Extract the (X, Y) coordinate from the center of the cell holding the provided text.  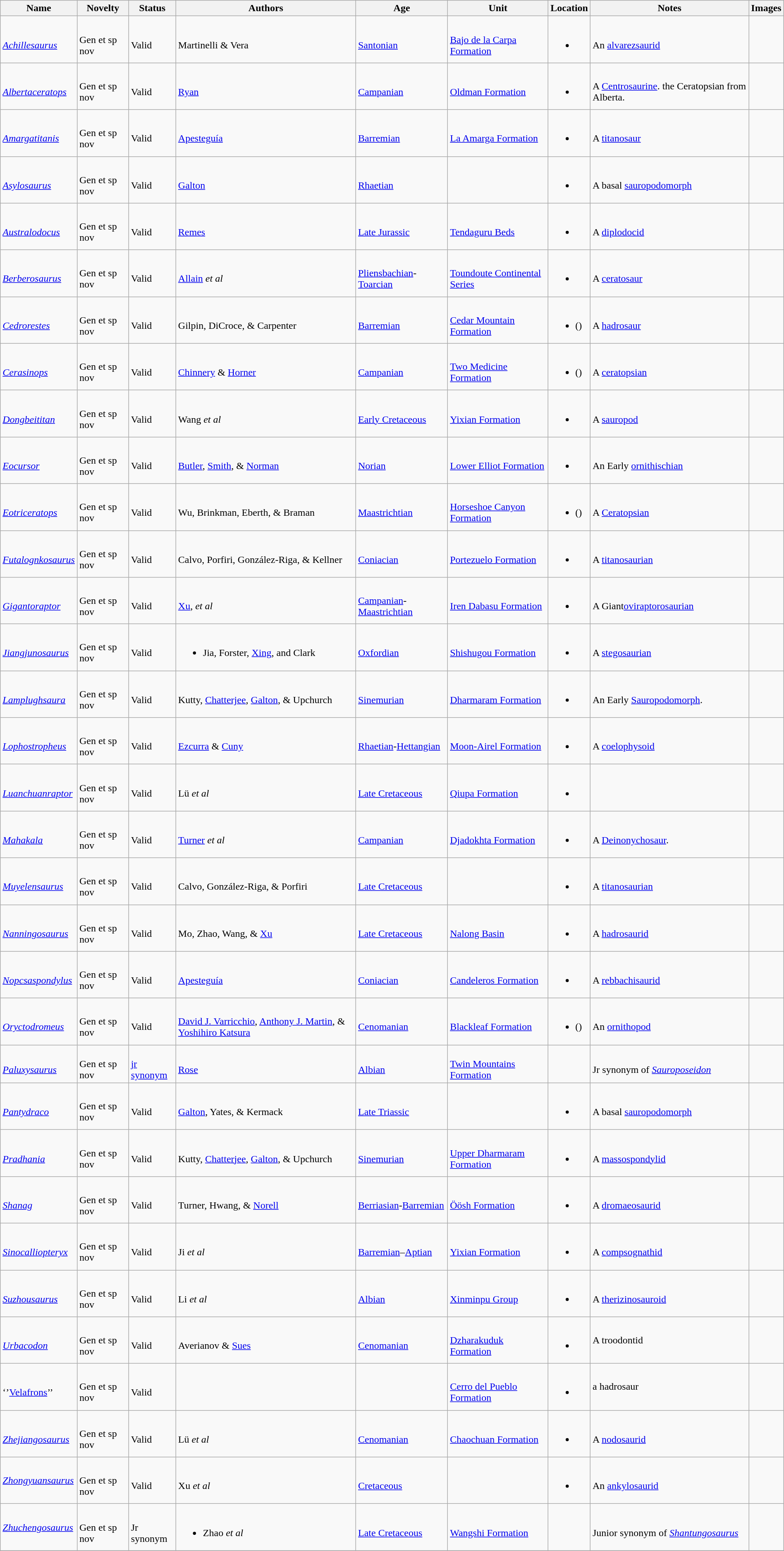
Nanningosaurus (39, 928)
Lamplughsaura (39, 694)
Galton (265, 180)
Cerro del Pueblo Formation (498, 1387)
Mahakala (39, 835)
Cedar Mountain Formation (498, 320)
Age (402, 8)
Eocursor (39, 460)
An alvarezsaurid (669, 40)
Djadokhta Formation (498, 835)
Zhuchengosaurus (39, 1527)
Lower Elliot Formation (498, 460)
Pradhania (39, 1153)
Location (569, 8)
Authors (265, 8)
An ankylosaurid (669, 1481)
Unit (498, 8)
Late Jurassic (402, 227)
Qiupa Formation (498, 787)
Tendaguru Beds (498, 227)
Amargatitanis (39, 133)
Pliensbachian-Toarcian (402, 273)
Oxfordian (402, 648)
Achillesaurus (39, 40)
Shanag (39, 1199)
Calvo, González-Riga, & Porfiri (265, 881)
Sinocalliopteryx (39, 1247)
Jiangjunosaurus (39, 648)
An Early ornithischian (669, 460)
Suzhousaurus (39, 1293)
Dharmaram Formation (498, 694)
A diplodocid (669, 227)
Australodocus (39, 227)
Dzharakuduk Formation (498, 1340)
Dongbeititan (39, 414)
Pantydraco (39, 1106)
Calvo, Porfiri, González-Riga, & Kellner (265, 553)
Rose (265, 1064)
Rhaetian-Hettangian (402, 741)
Berriasian-Barremian (402, 1199)
Muyelensaurus (39, 881)
Gilpin, DiCroce, & Carpenter (265, 320)
Butler, Smith, & Norman (265, 460)
Li et al (265, 1293)
A Centrosaurine. the Ceratopsian from Alberta. (669, 86)
A Giantoviraptorosaurian (669, 601)
A nodosaurid (669, 1434)
Notes (669, 8)
Wu, Brinkman, Eberth, & Braman (265, 507)
Mo, Zhao, Wang, & Xu (265, 928)
Oryctodromeus (39, 1022)
Horseshoe Canyon Formation (498, 507)
Ryan (265, 86)
Ezcurra & Cuny (265, 741)
Maastrichtian (402, 507)
Luanchuanraptor (39, 787)
Gigantoraptor (39, 601)
An ornithopod (669, 1022)
David J. Varricchio, Anthony J. Martin, & Yoshihiro Katsura (265, 1022)
a hadrosaur (669, 1387)
Futalognkosaurus (39, 553)
A therizinosauroid (669, 1293)
A titanosaur (669, 133)
Paluxysaurus (39, 1064)
Twin Mountains Formation (498, 1064)
Öösh Formation (498, 1199)
A coelophysoid (669, 741)
Wangshi Formation (498, 1527)
Xinminpu Group (498, 1293)
Oldman Formation (498, 86)
A stegosaurian (669, 648)
Blackleaf Formation (498, 1022)
Nopcsaspondylus (39, 974)
Wang et al (265, 414)
La Amarga Formation (498, 133)
Zhongyuansaurus (39, 1481)
Lophostropheus (39, 741)
A ceratosaur (669, 273)
Cretaceous (402, 1481)
Early Cretaceous (402, 414)
A dromaeosaurid (669, 1199)
A Deinonychosaur. (669, 835)
Images (766, 8)
Eotriceratops (39, 507)
A compsognathid (669, 1247)
Allain et al (265, 273)
Urbacodon (39, 1340)
Santonian (402, 40)
A massospondylid (669, 1153)
Xu et al (265, 1481)
Toundoute Continental Series (498, 273)
Berberosaurus (39, 273)
Zhao et al (265, 1527)
A ceratopsian (669, 366)
Nalong Basin (498, 928)
Barremian–Aptian (402, 1247)
A troodontid (669, 1340)
Moon-Airel Formation (498, 741)
Chinnery & Horner (265, 366)
Turner et al (265, 835)
Jr synonym (152, 1527)
Jia, Forster, Xing, and Clark (265, 648)
Chaochuan Formation (498, 1434)
Portezuelo Formation (498, 553)
Two Medicine Formation (498, 366)
Novelty (103, 8)
Upper Dharmaram Formation (498, 1153)
Iren Dabasu Formation (498, 601)
Averianov & Sues (265, 1340)
Albertaceratops (39, 86)
Asylosaurus (39, 180)
Jr synonym of Sauroposeidon (669, 1064)
Galton, Yates, & Kermack (265, 1106)
Xu, et al (265, 601)
Junior synonym of Shantungosaurus (669, 1527)
A hadrosaur (669, 320)
Late Triassic (402, 1106)
A hadrosaurid (669, 928)
Name (39, 8)
Bajo de la Carpa Formation (498, 40)
Zhejiangosaurus (39, 1434)
Ji et al (265, 1247)
An Early Sauropodomorph. (669, 694)
Cedrorestes (39, 320)
Norian (402, 460)
Cerasinops (39, 366)
jr synonym (152, 1064)
Candeleros Formation (498, 974)
Campanian-Maastrichtian (402, 601)
Rhaetian (402, 180)
A sauropod (669, 414)
A rebbachisaurid (669, 974)
Status (152, 8)
Martinelli & Vera (265, 40)
‘’Velafrons’’ (39, 1387)
Remes (265, 227)
Shishugou Formation (498, 648)
Turner, Hwang, & Norell (265, 1199)
A Ceratopsian (669, 507)
